Search for the cell housing the specified text and yield its (x, y) center coordinate. 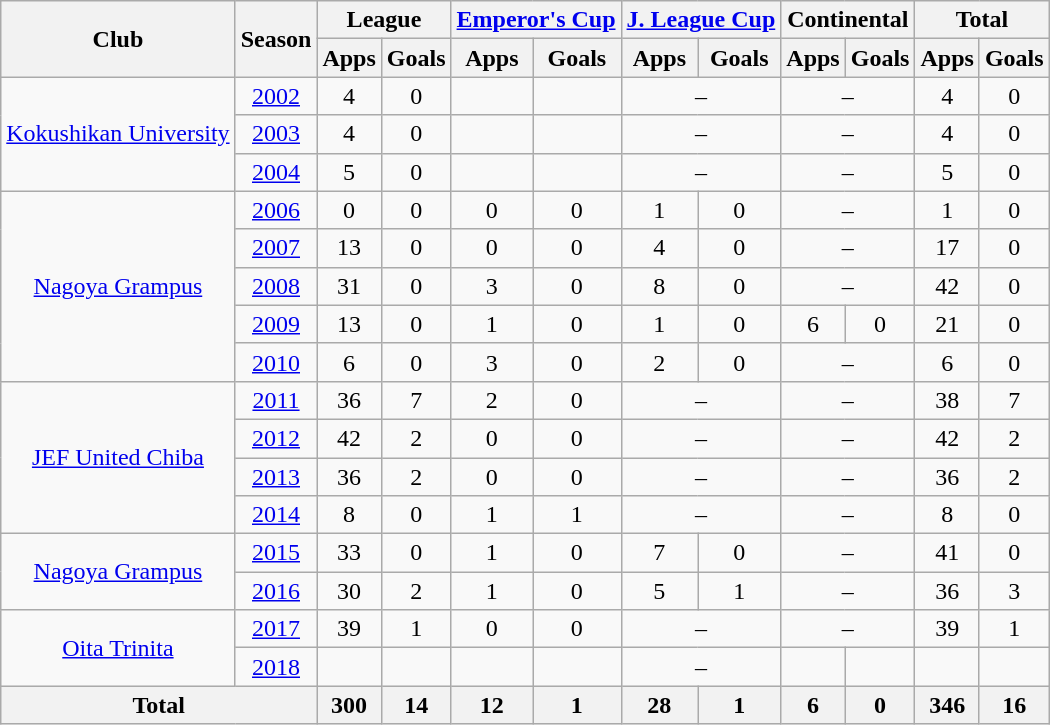
2012 (276, 438)
2017 (276, 629)
Kokushikan University (118, 134)
31 (349, 286)
2006 (276, 210)
30 (349, 591)
2016 (276, 591)
33 (349, 553)
JEF United Chiba (118, 457)
2003 (276, 134)
League (384, 20)
J. League Cup (701, 20)
2015 (276, 553)
2014 (276, 515)
Club (118, 39)
346 (947, 705)
41 (947, 553)
14 (416, 705)
Continental (848, 20)
17 (947, 248)
16 (1014, 705)
300 (349, 705)
2004 (276, 172)
2008 (276, 286)
2009 (276, 324)
2010 (276, 362)
2002 (276, 96)
12 (492, 705)
2011 (276, 400)
Season (276, 39)
2007 (276, 248)
2018 (276, 667)
Oita Trinita (118, 648)
21 (947, 324)
2013 (276, 477)
38 (947, 400)
Emperor's Cup (536, 20)
28 (660, 705)
